Pinpoint the cell where the given text exists, returning its [x, y] midpoint coordinate. 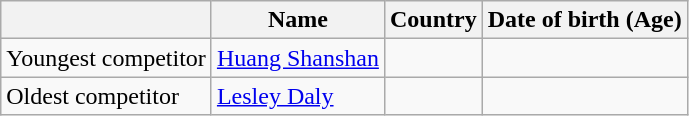
Youngest competitor [106, 58]
Date of birth (Age) [584, 20]
Lesley Daly [298, 96]
Huang Shanshan [298, 58]
Oldest competitor [106, 96]
Name [298, 20]
Country [433, 20]
